Extract the (X, Y) coordinate from the center of the cell holding the provided text.  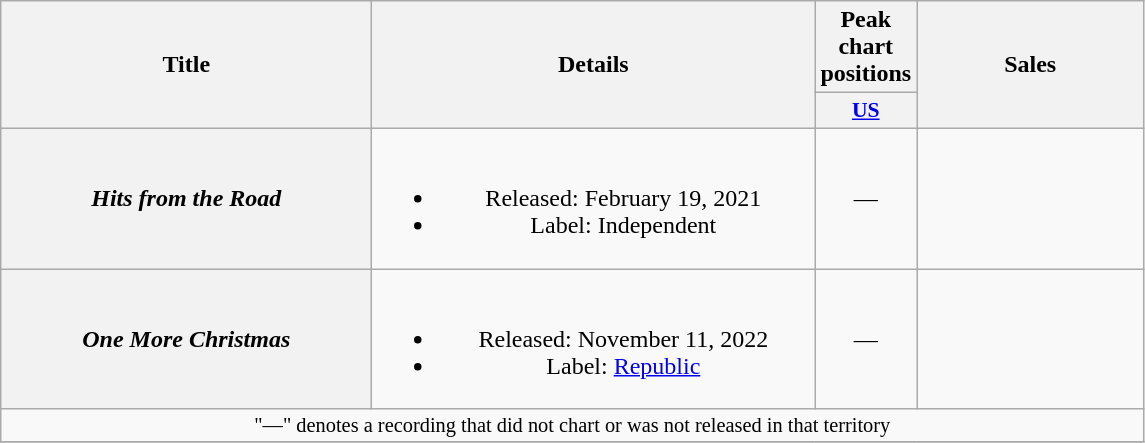
US (866, 111)
Sales (1030, 65)
"—" denotes a recording that did not chart or was not released in that territory (572, 426)
One More Christmas (186, 338)
Hits from the Road (186, 198)
Title (186, 65)
Details (594, 65)
Released: November 11, 2022Label: Republic (594, 338)
Peak chart positions (866, 47)
Released: February 19, 2021Label: Independent (594, 198)
